Return [x, y] of the center of cell containing provided text 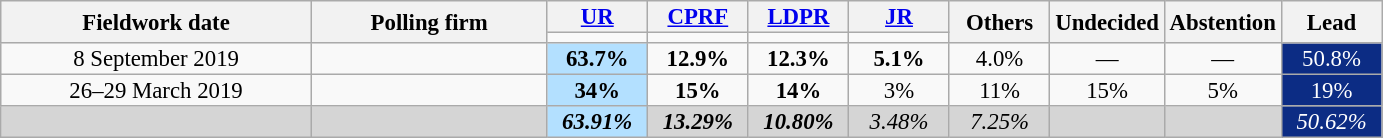
Others [1000, 22]
14% [798, 91]
5.1% [900, 59]
12.3% [798, 59]
JR [900, 17]
LDPR [798, 17]
63.7% [598, 59]
CPRF [698, 17]
8 September 2019 [156, 59]
19% [1332, 91]
50.8% [1332, 59]
50.62% [1332, 122]
12.9% [698, 59]
4.0% [1000, 59]
3.48% [900, 122]
5% [1222, 91]
26–29 March 2019 [156, 91]
Polling firm [429, 22]
3% [900, 91]
Lead [1332, 22]
Undecided [1107, 22]
UR [598, 17]
7.25% [1000, 122]
Fieldwork date [156, 22]
11% [1000, 91]
13.29% [698, 122]
Abstention [1222, 22]
10.80% [798, 122]
63.91% [598, 122]
34% [598, 91]
